Identify which cell holds the provided text, then report its (x, y) central coordinate. 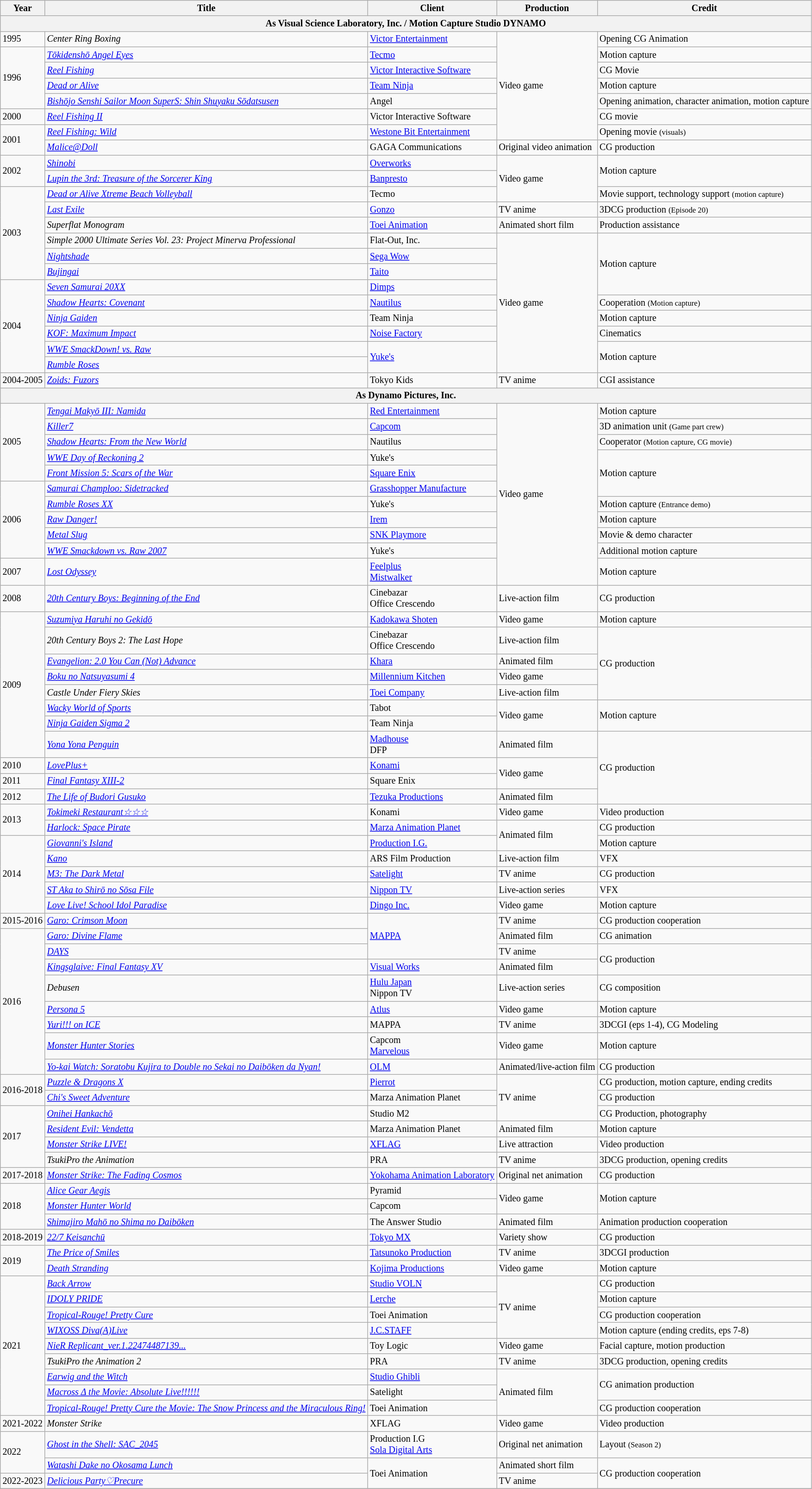
Monster Hunter Stories (206, 1046)
Onihei Hankachō (206, 1113)
Lost Odyssey (206, 572)
Toei Company (432, 693)
WWE Smackdown vs. Raw 2007 (206, 550)
Additional motion capture (704, 550)
2002 (23, 171)
CapcomMarvelous (432, 1046)
2011 (23, 781)
Facial capture, motion production (704, 1346)
TsukiPro the Animation 2 (206, 1362)
Bujingai (206, 271)
Giovanni's Island (206, 843)
Tropical-Rouge! Pretty Cure the Movie: The Snow Princess and the Miraculous Ring! (206, 1408)
As Visual Science Laboratory, Inc. / Motion Capture Studio DYNAMO (406, 24)
Earwig and the Witch (206, 1376)
Visual Works (432, 967)
2004 (23, 326)
CG animation production (704, 1385)
Wacky World of Sports (206, 708)
Tatsunoko Production (432, 1253)
Boku no Natsuyasumi 4 (206, 677)
Live attraction (547, 1144)
3D animation unit (Game part crew) (704, 427)
Dingo Inc. (432, 905)
Animated/live-action film (547, 1067)
MadhouseDFP (432, 745)
2010 (23, 766)
Motion capture (ending credits, eps 7-8) (704, 1330)
Atlus (432, 1010)
2001 (23, 140)
Credit (704, 8)
Angel (432, 101)
WWE SmackDown! vs. Raw (206, 349)
Dimps (432, 287)
Reel Fishing: Wild (206, 132)
Garo: Divine Flame (206, 936)
Shinobi (206, 163)
Sega Wow (432, 257)
Production (547, 8)
ARS Film Production (432, 859)
2016-2018 (23, 1090)
2017 (23, 1137)
IDOLY PRIDE (206, 1300)
Watashi Dake no Okosama Lunch (206, 1465)
Metal Slug (206, 535)
Last Exile (206, 209)
Dead or Alive (206, 85)
WIXOSS Diva(A)Live (206, 1330)
2018 (23, 1206)
FeelplusMistwalker (432, 572)
1995 (23, 39)
Shadow Hearts: From the New World (206, 442)
OLM (432, 1067)
2019 (23, 1261)
Production assistance (704, 225)
Ninja Gaiden Sigma 2 (206, 723)
Rumble Roses (206, 365)
Delicious Party♡Precure (206, 1481)
Movie & demo character (704, 535)
Tezuka Productions (432, 797)
2006 (23, 520)
Resident Evil: Vendetta (206, 1129)
Opening CG Animation (704, 39)
Nightshade (206, 257)
2000 (23, 117)
WWE Day of Reckoning 2 (206, 458)
2022 (23, 1452)
Suzumiya Haruhi no Gekidō (206, 620)
Evangelion: 2.0 You Can (Not) Advance (206, 661)
2012 (23, 797)
Kadokawa Shoten (432, 620)
Client (432, 8)
DAYS (206, 951)
Studio M2 (432, 1113)
Year (23, 8)
Monster Strike (206, 1424)
Reel Fishing II (206, 117)
Final Fantasy XIII-2 (206, 781)
Alice Gear Aegis (206, 1191)
22/7 Keisanchū (206, 1238)
Garo: Crimson Moon (206, 921)
2022-2023 (23, 1481)
Banpresto (432, 179)
Castle Under Fiery Skies (206, 693)
Opening animation, character animation, motion capture (704, 101)
CGI assistance (704, 380)
2018-2019 (23, 1238)
NieR Replicant_ver.1.22474487139... (206, 1346)
Overworks (432, 163)
Taito (432, 271)
Kojima Productions (432, 1268)
Title (206, 8)
2017-2018 (23, 1175)
Movie support, technology support (motion capture) (704, 195)
Ghost in the Shell: SAC_2045 (206, 1444)
ST Aka to Shirō no Sōsa File (206, 889)
Yuri!!! on ICE (206, 1024)
Tokyo MX (432, 1238)
Animation production cooperation (704, 1222)
Cinematics (704, 333)
Puzzle & Dragons X (206, 1083)
Tengai Makyō III: Namida (206, 411)
Production I.G. (432, 843)
Kingsglaive: Final Fantasy XV (206, 967)
Kano (206, 859)
Tropical-Rouge! Pretty Cure (206, 1315)
Dead or Alive Xtreme Beach Volleyball (206, 195)
2008 (23, 598)
Motion capture (Entrance demo) (704, 504)
Grasshopper Manufacture (432, 489)
Pyramid (432, 1191)
Variety show (547, 1238)
2009 (23, 685)
Ninja Gaiden (206, 318)
M3: The Dark Metal (206, 874)
Monster Strike LIVE! (206, 1144)
Gonzo (432, 209)
CG movie (704, 117)
Toy Logic (432, 1346)
J.C.STAFF (432, 1330)
Yokohama Animation Laboratory (432, 1175)
GAGA Communications (432, 147)
Yona Yona Penguin (206, 745)
Pierrot (432, 1083)
1996 (23, 78)
2013 (23, 820)
Yo-kai Watch: Soratobu Kujira to Double no Sekai no Daibōken da Nyan! (206, 1067)
Khara (432, 661)
Cooperation (Motion capture) (704, 303)
Irem (432, 520)
Reel Fishing (206, 70)
Monster Strike: The Fading Cosmos (206, 1175)
The Life of Budori Gusuko (206, 797)
Studio VOLN (432, 1284)
Tōkidenshō Angel Eyes (206, 55)
Seven Samurai 20XX (206, 287)
KOF: Maximum Impact (206, 333)
Chi's Sweet Adventure (206, 1098)
Macross Δ the Movie: Absolute Live!!!!!! (206, 1392)
Westone Bit Entertainment (432, 132)
Victor Entertainment (432, 39)
CG animation (704, 936)
2016 (23, 1002)
Rumble Roses XX (206, 504)
Debusen (206, 988)
3DCGI (eps 1-4), CG Modeling (704, 1024)
Lupin the 3rd: Treasure of the Sorcerer King (206, 179)
2004-2005 (23, 380)
Layout (Season 2) (704, 1444)
2014 (23, 874)
Opening movie (visuals) (704, 132)
Red Entertainment (432, 411)
Back Arrow (206, 1284)
Samurai Champloo: Sidetracked (206, 489)
As Dynamo Pictures, Inc. (406, 396)
CG Production, photography (704, 1113)
2007 (23, 572)
2015-2016 (23, 921)
Studio Ghibli (432, 1376)
3DCGI production (704, 1253)
Lerche (432, 1300)
Cooperator (Motion capture, CG movie) (704, 442)
Production I.GSola Digital Arts (432, 1444)
Tabot (432, 708)
Nippon TV (432, 889)
2021 (23, 1346)
3DCG production (Episode 20) (704, 209)
Superflat Monogram (206, 225)
Tokyo Kids (432, 380)
The Answer Studio (432, 1222)
Shadow Hearts: Covenant (206, 303)
20th Century Boys: Beginning of the End (206, 598)
Raw Danger! (206, 520)
LovePlus+ (206, 766)
CG Movie (704, 70)
Bishōjo Senshi Sailor Moon SuperS: Shin Shuyaku Sōdatsusen (206, 101)
CG production, motion capture, ending credits (704, 1083)
Millennium Kitchen (432, 677)
Zoids: Fuzors (206, 380)
CG composition (704, 988)
Hulu JapanNippon TV (432, 988)
2021-2022 (23, 1424)
Front Mission 5: Scars of the War (206, 473)
Shimajiro Mahō no Shima no Daibōken (206, 1222)
Death Stranding (206, 1268)
Center Ring Boxing (206, 39)
Killer7 (206, 427)
2003 (23, 233)
20th Century Boys 2: The Last Hope (206, 640)
Monster Hunter World (206, 1206)
Original video animation (547, 147)
The Price of Smiles (206, 1253)
Tokimeki Restaurant☆☆☆ (206, 812)
SNK Playmore (432, 535)
TsukiPro the Animation (206, 1160)
Malice@Doll (206, 147)
2005 (23, 442)
Love Live! School Idol Paradise (206, 905)
Harlock: Space Pirate (206, 828)
Flat-Out, Inc. (432, 241)
Simple 2000 Ultimate Series Vol. 23: Project Minerva Professional (206, 241)
Persona 5 (206, 1010)
Noise Factory (432, 333)
